Extract the (X, Y) coordinate from the center of the cell holding the provided text.  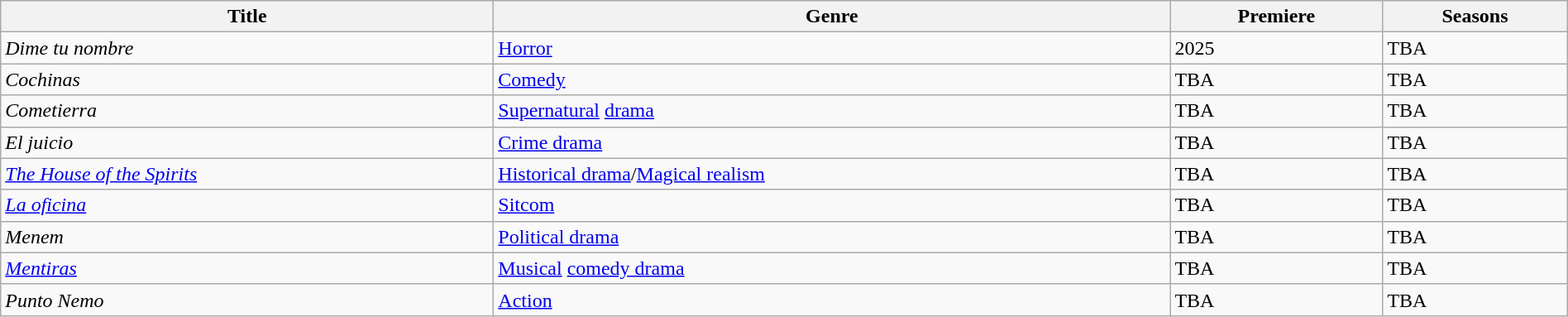
Comedy (832, 79)
Dime tu nombre (247, 48)
Punto Nemo (247, 300)
2025 (1277, 48)
El juicio (247, 142)
Crime drama (832, 142)
Premiere (1277, 17)
Mentiras (247, 268)
Cochinas (247, 79)
Musical comedy drama (832, 268)
Title (247, 17)
The House of the Spirits (247, 174)
Horror (832, 48)
La oficina (247, 205)
Sitcom (832, 205)
Cometierra (247, 111)
Historical drama/Magical realism (832, 174)
Seasons (1475, 17)
Menem (247, 237)
Political drama (832, 237)
Genre (832, 17)
Supernatural drama (832, 111)
Action (832, 300)
